Output the (X, Y) coordinate of the center of the cell containing the given text.  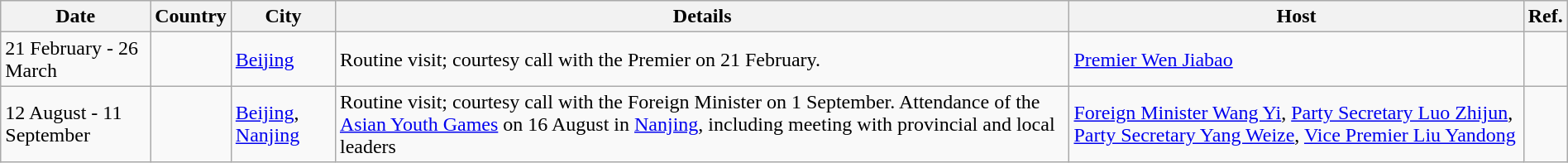
City (283, 17)
Host (1297, 17)
Ref. (1545, 17)
Details (702, 17)
Beijing, Nanjing (283, 124)
21 February - 26 March (76, 60)
Foreign Minister Wang Yi, Party Secretary Luo Zhijun, Party Secretary Yang Weize, Vice Premier Liu Yandong (1297, 124)
Routine visit; courtesy call with the Premier on 21 February. (702, 60)
12 August - 11 September (76, 124)
Date (76, 17)
Country (191, 17)
Premier Wen Jiabao (1297, 60)
Beijing (283, 60)
